Identify which cell holds the provided text, then report its [x, y] central coordinate. 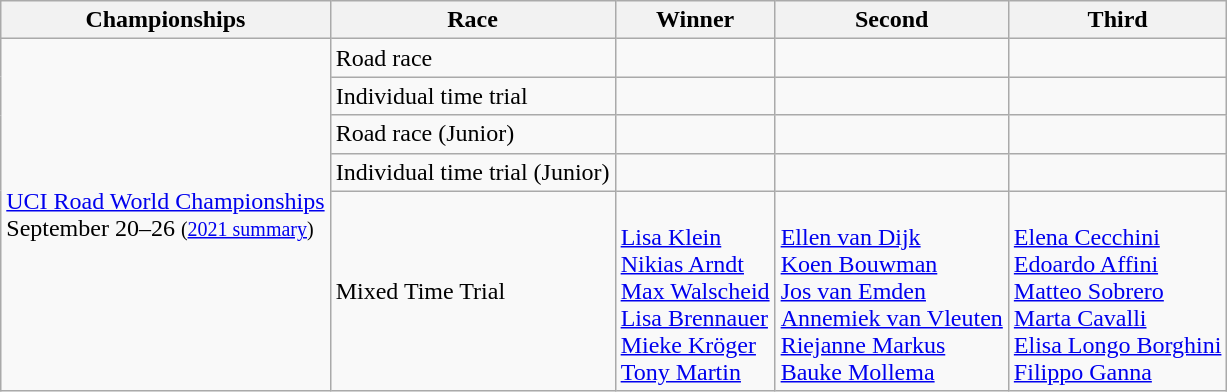
Second [892, 20]
Mixed Time Trial [472, 291]
Ellen van DijkKoen BouwmanJos van EmdenAnnemiek van VleutenRiejanne MarkusBauke Mollema [892, 291]
Third [1118, 20]
Individual time trial [472, 96]
Elena CecchiniEdoardo AffiniMatteo SobreroMarta CavalliElisa Longo BorghiniFilippo Ganna [1118, 291]
Road race [472, 58]
Winner [695, 20]
UCI Road World Championships September 20–26 (2021 summary) [166, 215]
Race [472, 20]
Lisa KleinNikias ArndtMax WalscheidLisa BrennauerMieke KrögerTony Martin [695, 291]
Road race (Junior) [472, 134]
Championships [166, 20]
Individual time trial (Junior) [472, 172]
